Capture the cell that displays the provided text and extract its [X, Y] central coordinate. 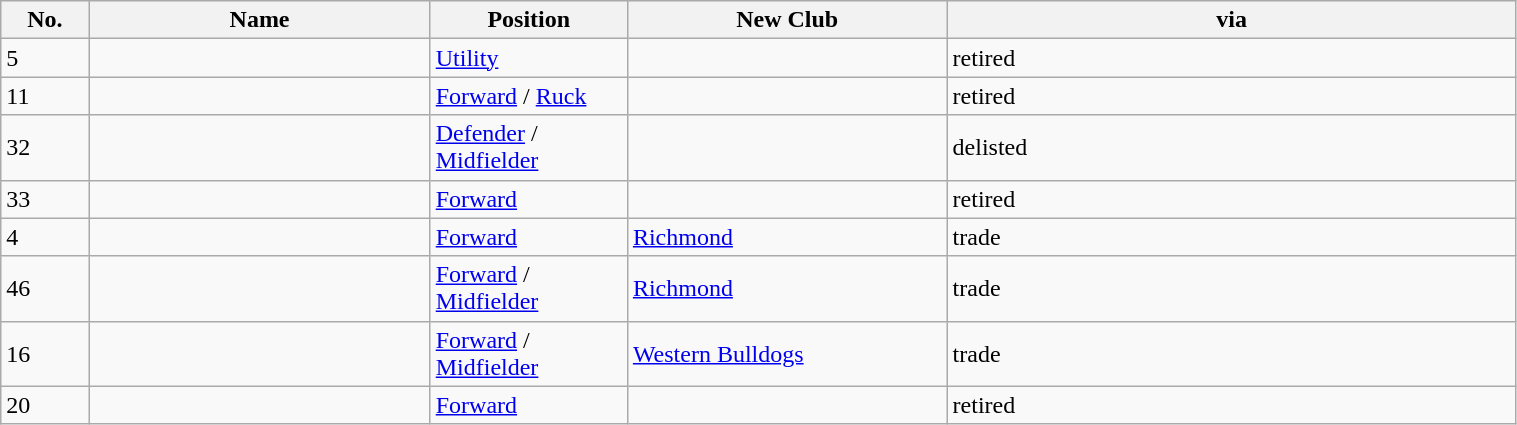
delisted [1232, 148]
32 [45, 148]
via [1232, 20]
Defender / Midfielder [528, 148]
4 [45, 237]
Forward / Ruck [528, 96]
20 [45, 405]
33 [45, 199]
11 [45, 96]
5 [45, 58]
46 [45, 288]
No. [45, 20]
Position [528, 20]
New Club [787, 20]
Western Bulldogs [787, 354]
Utility [528, 58]
16 [45, 354]
Name [260, 20]
